Pinpoint the cell where the given text exists, returning its [X, Y] midpoint coordinate. 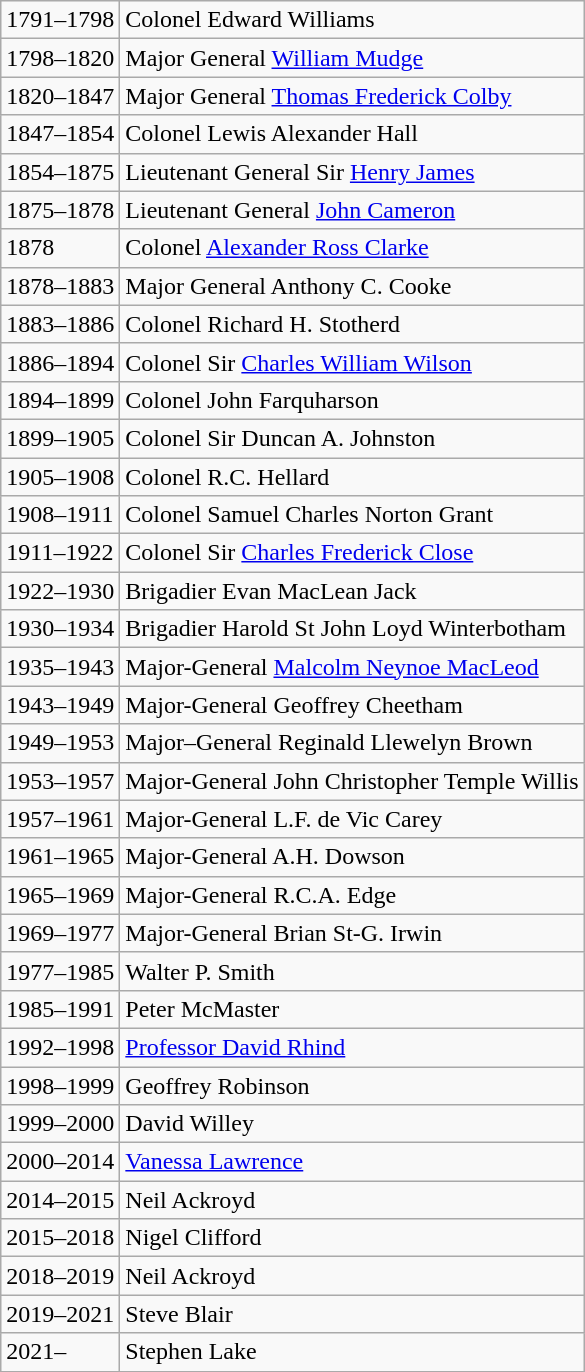
1798–1820 [60, 58]
Vanessa Lawrence [352, 1162]
Major General Anthony C. Cooke [352, 286]
Colonel Sir Charles William Wilson [352, 362]
1878–1883 [60, 286]
Major-General L.F. de Vic Carey [352, 819]
2014–2015 [60, 1200]
Major-General Malcolm Neynoe MacLeod [352, 667]
Colonel Samuel Charles Norton Grant [352, 515]
Major–General Reginald Llewelyn Brown [352, 743]
1998–1999 [60, 1085]
2018–2019 [60, 1276]
Colonel Sir Duncan A. Johnston [352, 438]
Stephen Lake [352, 1352]
1886–1894 [60, 362]
2021– [60, 1352]
1957–1961 [60, 819]
Major-General Brian St-G. Irwin [352, 933]
1949–1953 [60, 743]
Peter McMaster [352, 1009]
Colonel Lewis Alexander Hall [352, 134]
Professor David Rhind [352, 1047]
1820–1847 [60, 96]
1953–1957 [60, 781]
Colonel John Farquharson [352, 400]
Lieutenant General John Cameron [352, 210]
Brigadier Harold St John Loyd Winterbotham [352, 629]
1878 [60, 248]
Colonel Alexander Ross Clarke [352, 248]
Colonel Edward Williams [352, 20]
1899–1905 [60, 438]
Major General William Mudge [352, 58]
2019–2021 [60, 1314]
Major General Thomas Frederick Colby [352, 96]
1894–1899 [60, 400]
1977–1985 [60, 971]
1935–1943 [60, 667]
Colonel R.C. Hellard [352, 477]
David Willey [352, 1124]
Colonel Richard H. Stotherd [352, 324]
Major-General A.H. Dowson [352, 857]
1961–1965 [60, 857]
Steve Blair [352, 1314]
Geoffrey Robinson [352, 1085]
1969–1977 [60, 933]
1911–1922 [60, 553]
1875–1878 [60, 210]
1908–1911 [60, 515]
1922–1930 [60, 591]
Major-General John Christopher Temple Willis [352, 781]
1883–1886 [60, 324]
Brigadier Evan MacLean Jack [352, 591]
2015–2018 [60, 1238]
1999–2000 [60, 1124]
1992–1998 [60, 1047]
Lieutenant General Sir Henry James [352, 172]
Walter P. Smith [352, 971]
Nigel Clifford [352, 1238]
1905–1908 [60, 477]
1854–1875 [60, 172]
1847–1854 [60, 134]
Colonel Sir Charles Frederick Close [352, 553]
Major-General R.C.A. Edge [352, 895]
1791–1798 [60, 20]
1985–1991 [60, 1009]
1930–1934 [60, 629]
Major-General Geoffrey Cheetham [352, 705]
2000–2014 [60, 1162]
1965–1969 [60, 895]
1943–1949 [60, 705]
